Scan for the cell matching the given text and deliver its (X, Y) coordinate at center. 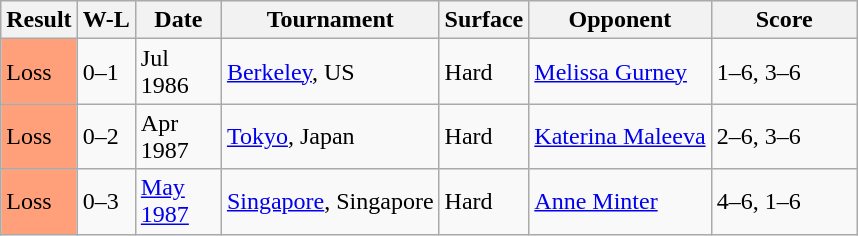
Score (784, 20)
Katerina Maleeva (620, 136)
Singapore, Singapore (330, 202)
Result (39, 20)
May 1987 (178, 202)
0–3 (106, 202)
Surface (484, 20)
Tournament (330, 20)
Opponent (620, 20)
0–2 (106, 136)
1–6, 3–6 (784, 72)
Date (178, 20)
2–6, 3–6 (784, 136)
Berkeley, US (330, 72)
0–1 (106, 72)
Melissa Gurney (620, 72)
4–6, 1–6 (784, 202)
W-L (106, 20)
Anne Minter (620, 202)
Tokyo, Japan (330, 136)
Apr 1987 (178, 136)
Jul 1986 (178, 72)
